Return (x, y) of the center of cell containing provided text 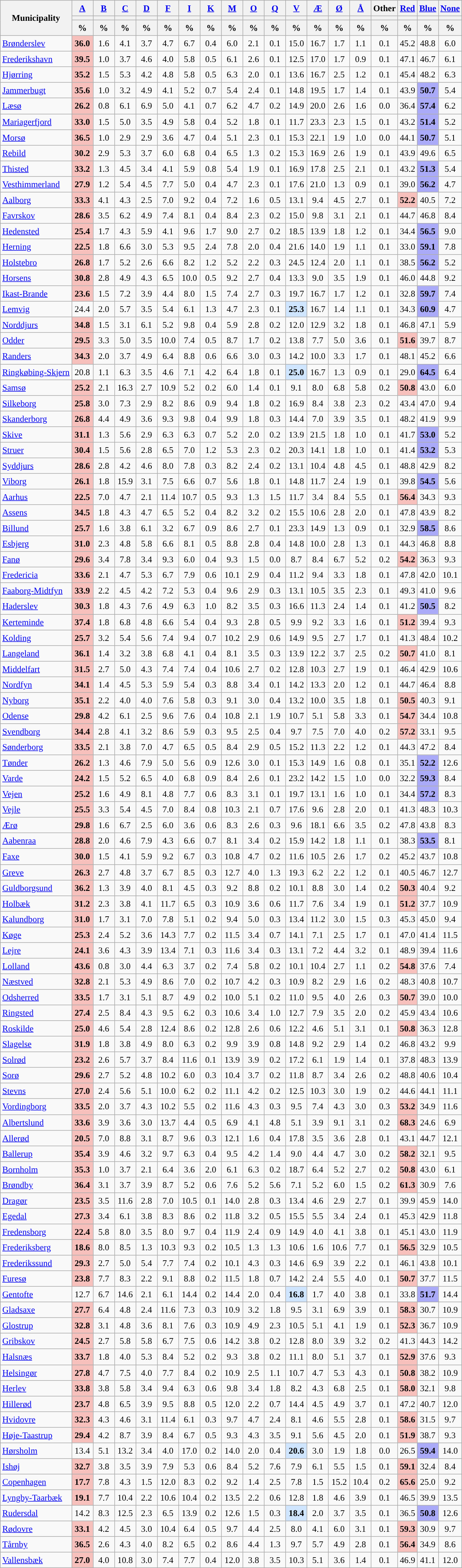
Odsherred (36, 998)
32.4 (428, 1467)
51.3 (428, 169)
18.6 (82, 1247)
53.0 (428, 434)
Samsø (36, 387)
40.8 (428, 981)
Æ (318, 8)
Kalundborg (36, 919)
40.4 (428, 888)
40.7 (428, 1404)
61.3 (407, 1185)
Hillerød (36, 1404)
58.0 (407, 1388)
45.0 (428, 919)
26.3 (82, 872)
19.1 (82, 1498)
30.2 (82, 153)
21.6 (296, 247)
35.2 (82, 75)
21.5 (318, 434)
41.7 (407, 434)
40.6 (428, 1075)
Læsø (36, 106)
Ringsted (36, 1013)
Egedal (36, 1216)
48.4 (428, 638)
42.0 (428, 575)
Høje-Taastrup (36, 1435)
46.9 (407, 1560)
Fredensborg (36, 1232)
17.2 (296, 1060)
Hørsholm (36, 1451)
20.6 (296, 1451)
Aabenraa (36, 841)
Svendborg (36, 732)
Sønderborg (36, 747)
60.9 (428, 310)
Skive (36, 434)
Brøndby (36, 1185)
37.8 (407, 1060)
Vallensbæk (36, 1560)
Aalborg (36, 200)
26.1 (82, 481)
52.9 (407, 1357)
Stevns (36, 1091)
49.6 (428, 153)
54.2 (407, 559)
Fanø (36, 559)
Silkeborg (36, 403)
None (450, 8)
27.3 (82, 1216)
64.5 (428, 372)
59.7 (428, 293)
24.4 (82, 310)
18.7 (296, 1169)
Herning (36, 247)
Skanderborg (36, 419)
Billund (36, 528)
39.5 (82, 59)
B (104, 8)
35.6 (82, 90)
I (189, 8)
44.6 (407, 1091)
12.9 (318, 325)
24.6 (428, 1122)
29.0 (407, 372)
39.8 (407, 481)
Frederiksberg (36, 1247)
29.5 (82, 340)
Rebild (36, 153)
Furesø (36, 1279)
Faxe (36, 857)
31.2 (82, 904)
Syddjurs (36, 466)
30.0 (82, 857)
29.3 (82, 1263)
Gribskov (36, 1341)
Allerød (36, 1138)
Vesthimmerland (36, 184)
Blue (428, 8)
50.3 (407, 888)
Fredericia (36, 575)
Odense (36, 716)
Holstebro (36, 263)
Slagelse (36, 1045)
30.3 (82, 606)
58.6 (407, 1420)
16.6 (296, 606)
Gentofte (36, 1294)
Esbjerg (36, 544)
Ø (339, 8)
25.8 (82, 403)
Roskilde (36, 1028)
F (168, 8)
27.8 (82, 1373)
Kolding (36, 638)
A (82, 8)
Guldborgsund (36, 888)
54.7 (407, 716)
25.4 (82, 231)
54.8 (407, 966)
Aarhus (36, 497)
32.2 (407, 779)
Middelfart (36, 669)
Red (407, 8)
32.3 (82, 1420)
Tønder (36, 763)
Nyborg (36, 700)
13.6 (296, 75)
Herlev (36, 1388)
V (296, 8)
51.4 (428, 122)
34.1 (82, 685)
Kerteminde (36, 622)
30.4 (82, 450)
Faaborg-Midtfyn (36, 591)
65.6 (407, 1482)
11.0 (296, 998)
36.1 (82, 653)
C (125, 8)
Viborg (36, 481)
Glostrup (36, 1326)
Odder (36, 340)
31.9 (82, 1045)
Albertslund (36, 1122)
46.0 (407, 278)
24.1 (82, 951)
Haderslev (36, 606)
16.3 (125, 387)
36.7 (428, 1326)
19.5 (318, 90)
27.9 (82, 184)
48.9 (407, 951)
51.6 (407, 340)
Halsnæs (36, 1357)
45.1 (407, 1232)
Næstved (36, 981)
46.1 (407, 1263)
Other (384, 8)
57.4 (428, 106)
Favrskov (36, 216)
48.1 (407, 357)
41.2 (407, 606)
16.8 (296, 1294)
22.1 (318, 137)
Ringkøbing-Skjern (36, 372)
Frederikshavn (36, 59)
Tårnby (36, 1545)
Vordingborg (36, 1107)
Lolland (36, 966)
Lyngby-Taarbæk (36, 1498)
20.8 (82, 372)
38.5 (407, 263)
Lejre (36, 951)
35.4 (82, 1154)
38.2 (428, 1373)
Assens (36, 513)
36.2 (82, 888)
33.2 (82, 169)
34.8 (82, 325)
26.5 (407, 1451)
Struer (36, 450)
45.4 (407, 75)
23.5 (82, 1201)
18.1 (318, 825)
M (232, 8)
20.5 (82, 1138)
Copenhagen (36, 1482)
36.0 (82, 44)
14.3 (168, 935)
Q (275, 8)
27.7 (82, 1310)
Holbæk (36, 904)
Ballerup (36, 1154)
51.7 (428, 1294)
Thisted (36, 169)
38.7 (428, 1435)
41.9 (428, 419)
41.1 (428, 1560)
Bornholm (36, 1169)
13.7 (168, 1122)
51.9 (407, 1435)
40.3 (428, 700)
Rødovre (36, 1529)
Hjørring (36, 75)
49.3 (407, 591)
Hvidovre (36, 1420)
Vejen (36, 794)
Gladsaxe (36, 1310)
38.3 (407, 841)
Norddjurs (36, 325)
Brønderslev (36, 44)
46.5 (407, 1498)
33.3 (82, 200)
35.3 (82, 1169)
Municipality (36, 18)
43.6 (82, 966)
58.5 (428, 528)
18.5 (296, 231)
24.2 (82, 779)
Dragør (36, 1201)
20.0 (318, 106)
Ishøj (36, 1467)
Helsingør (36, 1373)
43.7 (428, 857)
Ærø (36, 825)
28.8 (82, 841)
54.5 (428, 481)
19.3 (296, 872)
34.5 (82, 513)
29.4 (82, 1435)
Køge (36, 935)
Morsø (36, 137)
58.2 (407, 1154)
13.8 (296, 340)
Nordfyn (36, 685)
Greve (36, 872)
27.4 (82, 1013)
Langeland (36, 653)
33.9 (82, 591)
Vejle (36, 810)
O (254, 8)
23.7 (82, 1404)
Lemvig (36, 310)
52.3 (407, 1326)
Jammerbugt (36, 90)
31.1 (82, 434)
32.7 (82, 1467)
59.4 (428, 1451)
23.8 (82, 1279)
Mariagerfjord (36, 122)
68.3 (407, 1122)
22.4 (82, 1232)
30.8 (82, 278)
21.0 (318, 184)
Sorø (36, 1075)
23.6 (82, 293)
43.1 (407, 1138)
53.5 (428, 841)
37.4 (82, 622)
18.4 (296, 1514)
33.7 (82, 1357)
44.8 (428, 278)
58.3 (407, 1310)
Horsens (36, 278)
20.3 (296, 450)
39.7 (428, 340)
Randers (36, 357)
Hedensted (36, 231)
17.7 (82, 1482)
25.5 (82, 810)
Varde (36, 779)
Solrød (36, 1060)
Frederikssund (36, 1263)
Ikast-Brande (36, 293)
K (211, 8)
D (147, 8)
Rudersdal (36, 1514)
Å (361, 8)
30.7 (428, 1310)
